Find where the given text appears and provide that cell's center as (X, Y) coordinate. 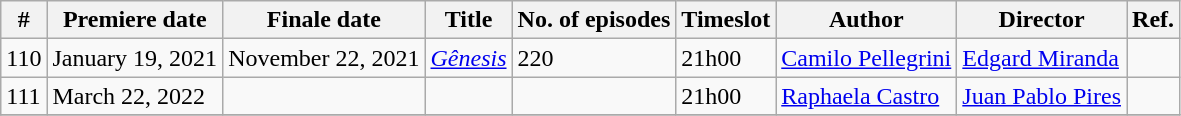
Gênesis (468, 58)
November 22, 2021 (324, 58)
# (24, 20)
No. of episodes (594, 20)
Timeslot (726, 20)
Author (866, 20)
110 (24, 58)
Ref. (1154, 20)
220 (594, 58)
Director (1042, 20)
Camilo Pellegrini (866, 58)
January 19, 2021 (135, 58)
Raphaela Castro (866, 96)
Juan Pablo Pires (1042, 96)
March 22, 2022 (135, 96)
111 (24, 96)
Finale date (324, 20)
Title (468, 20)
Premiere date (135, 20)
Edgard Miranda (1042, 58)
